Locate the cell with the specified text and output its (X, Y) center coordinate. 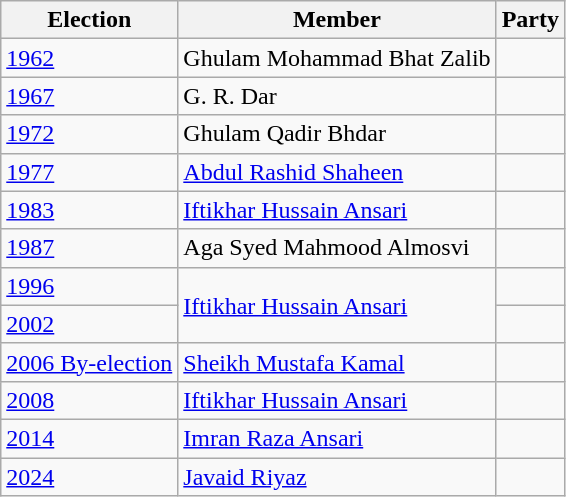
2014 (90, 438)
1967 (90, 96)
Member (337, 20)
2002 (90, 324)
1983 (90, 210)
Ghulam Qadir Bhdar (337, 134)
Party (530, 20)
2006 By-election (90, 362)
2024 (90, 477)
1962 (90, 58)
2008 (90, 400)
Imran Raza Ansari (337, 438)
Sheikh Mustafa Kamal (337, 362)
1977 (90, 172)
G. R. Dar (337, 96)
Abdul Rashid Shaheen (337, 172)
1972 (90, 134)
Election (90, 20)
Aga Syed Mahmood Almosvi (337, 248)
1987 (90, 248)
Javaid Riyaz (337, 477)
Ghulam Mohammad Bhat Zalib (337, 58)
1996 (90, 286)
